Scan for the cell matching the given text and deliver its (x, y) coordinate at center. 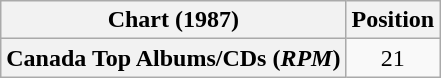
21 (393, 58)
Canada Top Albums/CDs (RPM) (174, 58)
Position (393, 20)
Chart (1987) (174, 20)
